Capture the cell that displays the provided text and extract its [X, Y] central coordinate. 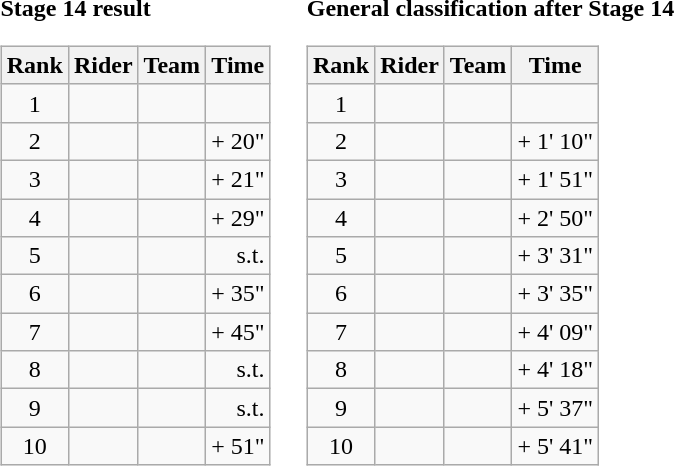
+ 2' 50" [556, 217]
+ 21" [238, 179]
+ 4' 09" [556, 332]
+ 20" [238, 141]
+ 51" [238, 446]
+ 5' 37" [556, 408]
+ 5' 41" [556, 446]
+ 1' 51" [556, 179]
+ 3' 31" [556, 256]
+ 45" [238, 332]
+ 35" [238, 294]
+ 4' 18" [556, 370]
+ 1' 10" [556, 141]
+ 29" [238, 217]
+ 3' 35" [556, 294]
